Identify which cell holds the provided text, then report its [x, y] central coordinate. 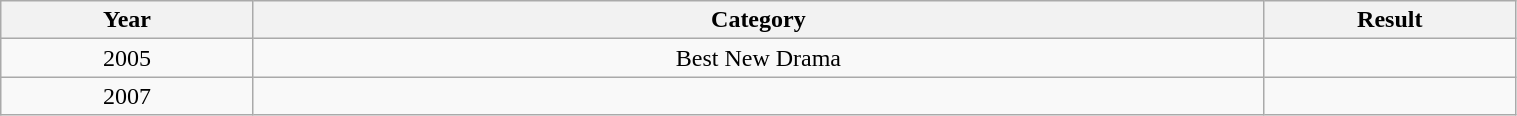
2007 [128, 96]
2005 [128, 58]
Result [1390, 20]
Category [758, 20]
Year [128, 20]
Best New Drama [758, 58]
